Provide the (x, y) coordinate of the cell's center where the given text is located.  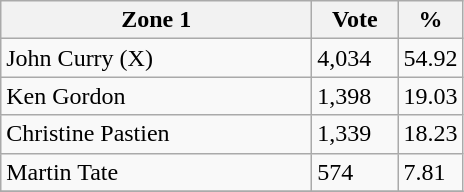
1,339 (355, 134)
574 (355, 172)
% (430, 20)
John Curry (X) (156, 58)
Vote (355, 20)
Martin Tate (156, 172)
7.81 (430, 172)
18.23 (430, 134)
1,398 (355, 96)
Ken Gordon (156, 96)
Zone 1 (156, 20)
54.92 (430, 58)
19.03 (430, 96)
4,034 (355, 58)
Christine Pastien (156, 134)
